Capture the cell that displays the provided text and extract its [x, y] central coordinate. 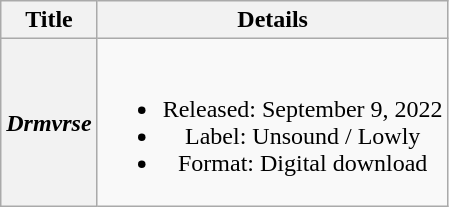
Released: September 9, 2022Label: Unsound / LowlyFormat: Digital download [272, 122]
Title [49, 20]
Drmvrse [49, 122]
Details [272, 20]
